Determine the (x, y) coordinate at the center of the cell enclosing the given text.  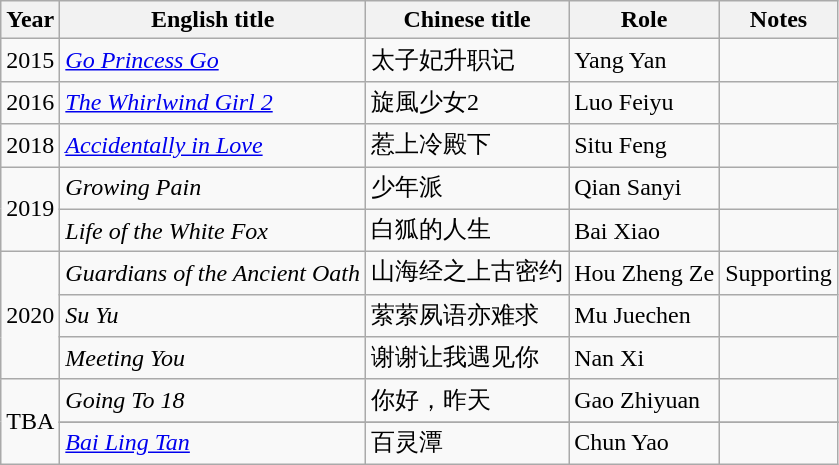
太子妃升职记 (468, 60)
惹上冷殿下 (468, 146)
TBA (30, 422)
Year (30, 20)
你好，昨天 (468, 400)
Luo Feiyu (644, 102)
2018 (30, 146)
Role (644, 20)
Nan Xi (644, 358)
2019 (30, 208)
山海经之上古密约 (468, 274)
Life of the White Fox (213, 230)
Chun Yao (644, 444)
白狐的人生 (468, 230)
少年派 (468, 188)
Meeting You (213, 358)
Mu Juechen (644, 316)
Yang Yan (644, 60)
The Whirlwind Girl 2 (213, 102)
旋風少女2 (468, 102)
2016 (30, 102)
Guardians of the Ancient Oath (213, 274)
百灵潭 (468, 444)
萦萦夙语亦难求 (468, 316)
Su Yu (213, 316)
Chinese title (468, 20)
Growing Pain (213, 188)
Situ Feng (644, 146)
Qian Sanyi (644, 188)
English title (213, 20)
2020 (30, 316)
Notes (779, 20)
Bai Ling Tan (213, 444)
谢谢让我遇见你 (468, 358)
Supporting (779, 274)
Hou Zheng Ze (644, 274)
Bai Xiao (644, 230)
Gao Zhiyuan (644, 400)
Accidentally in Love (213, 146)
2015 (30, 60)
Going To 18 (213, 400)
Go Princess Go (213, 60)
